Determine the [X, Y] coordinate at the center of the cell enclosing the given text.  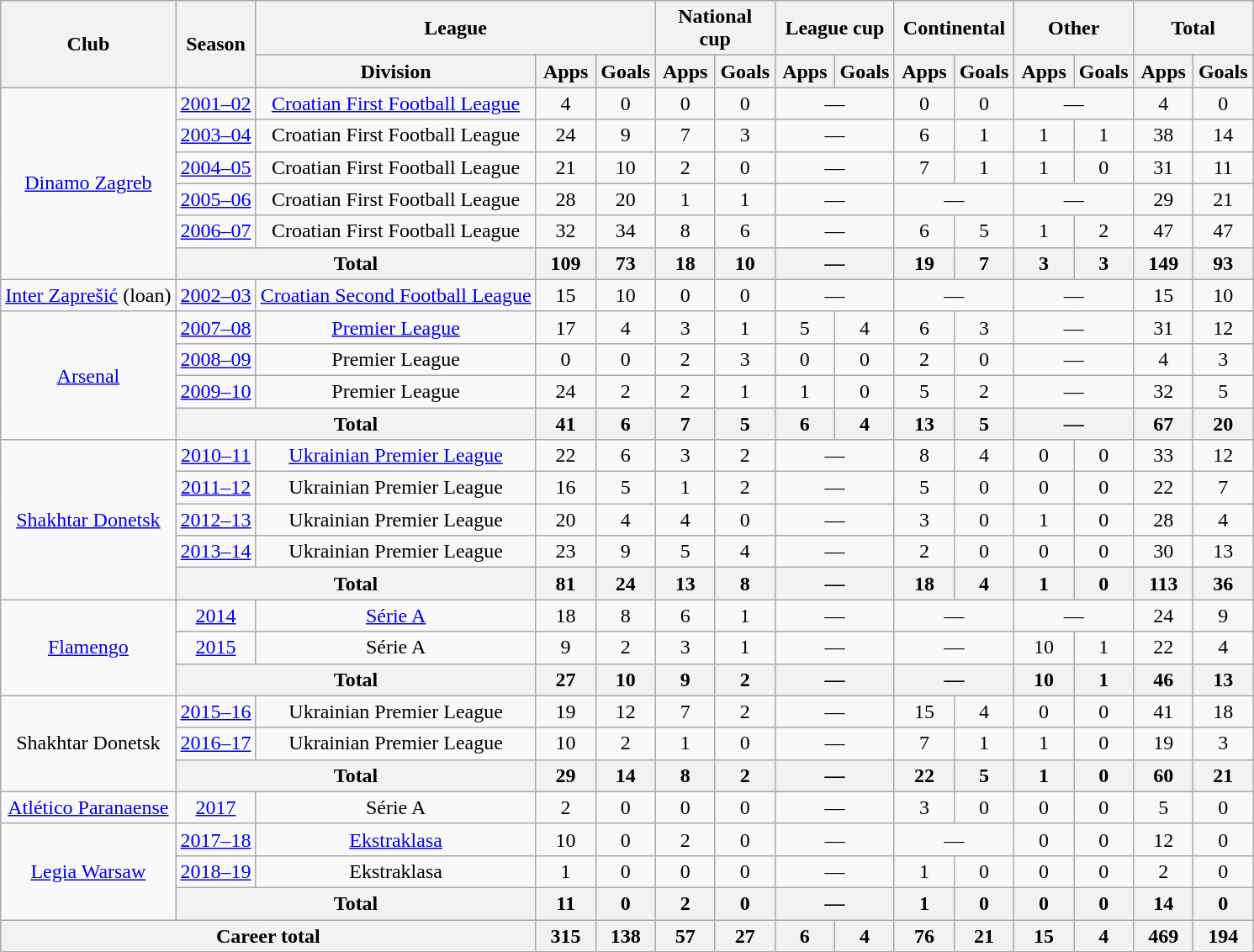
Arsenal [88, 375]
Division [395, 71]
Dinamo Zagreb [88, 183]
2009–10 [215, 391]
Continental [954, 29]
194 [1223, 936]
2015–16 [215, 711]
2012–13 [215, 520]
113 [1164, 584]
46 [1164, 680]
2017 [215, 807]
Atlético Paranaense [88, 807]
2007–08 [215, 327]
149 [1164, 263]
2002–03 [215, 295]
109 [565, 263]
National cup [715, 29]
Inter Zaprešić (loan) [88, 295]
2018–19 [215, 871]
Career total [268, 936]
Flamengo [88, 648]
2014 [215, 616]
2017–18 [215, 839]
2011–12 [215, 488]
2016–17 [215, 743]
2010–11 [215, 456]
Season [215, 44]
2006–07 [215, 231]
138 [626, 936]
23 [565, 552]
73 [626, 263]
Club [88, 44]
2004–05 [215, 167]
Legia Warsaw [88, 871]
93 [1223, 263]
2001–02 [215, 103]
Other [1074, 29]
81 [565, 584]
36 [1223, 584]
17 [565, 327]
315 [565, 936]
38 [1164, 135]
33 [1164, 456]
2005–06 [215, 199]
League [456, 29]
League cup [834, 29]
16 [565, 488]
2013–14 [215, 552]
34 [626, 231]
469 [1164, 936]
76 [923, 936]
2003–04 [215, 135]
2008–09 [215, 359]
57 [685, 936]
30 [1164, 552]
60 [1164, 775]
Croatian Second Football League [395, 295]
2015 [215, 648]
67 [1164, 423]
